Pinpoint the cell where the given text exists, returning its (x, y) midpoint coordinate. 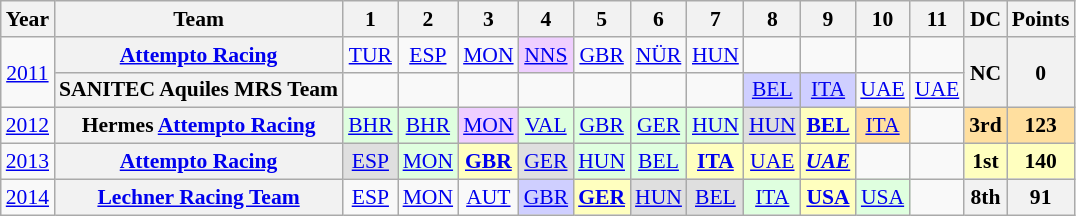
2 (428, 19)
NC (986, 72)
2012 (28, 126)
3rd (986, 126)
VAL (546, 126)
8 (772, 19)
3 (488, 19)
8th (986, 197)
6 (658, 19)
AUT (488, 197)
1st (986, 162)
Lechner Racing Team (198, 197)
TUR (370, 55)
4 (546, 19)
10 (882, 19)
NÜR (658, 55)
7 (716, 19)
5 (602, 19)
123 (1041, 126)
Team (198, 19)
2011 (28, 72)
9 (828, 19)
0 (1041, 72)
2014 (28, 197)
SANITEC Aquiles MRS Team (198, 90)
2013 (28, 162)
140 (1041, 162)
DC (986, 19)
Hermes Attempto Racing (198, 126)
1 (370, 19)
11 (937, 19)
Points (1041, 19)
NNS (546, 55)
Year (28, 19)
91 (1041, 197)
